Determine the (x, y) coordinate at the center of the cell enclosing the given text.  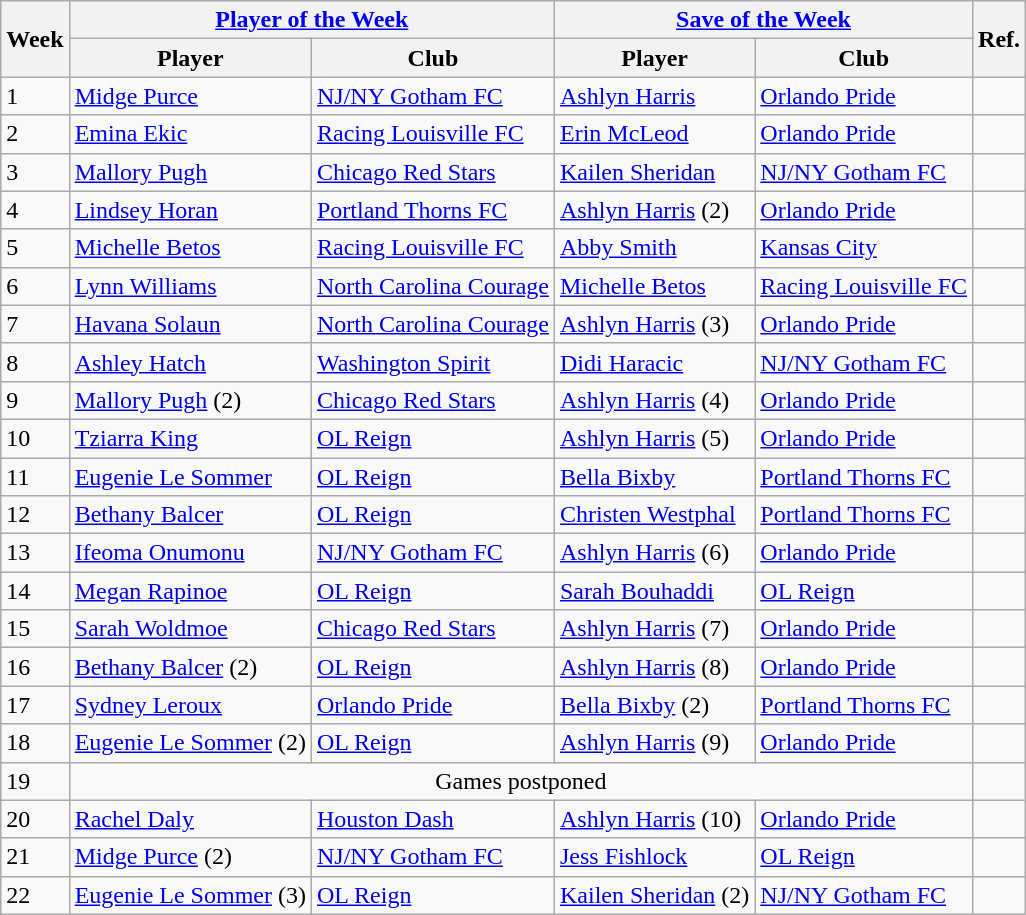
21 (35, 857)
Tziarra King (190, 438)
Games postponed (520, 781)
Player of the Week (312, 20)
14 (35, 591)
Kansas City (864, 248)
Emina Ekic (190, 134)
Ashlyn Harris (654, 96)
Bethany Balcer (190, 515)
Eugenie Le Sommer (190, 477)
Washington Spirit (432, 362)
Bella Bixby (2) (654, 705)
Houston Dash (432, 819)
Ashlyn Harris (4) (654, 400)
Erin McLeod (654, 134)
16 (35, 667)
Ashlyn Harris (2) (654, 210)
22 (35, 895)
Megan Rapinoe (190, 591)
Ref. (1000, 39)
1 (35, 96)
Sarah Bouhaddi (654, 591)
12 (35, 515)
Midge Purce (2) (190, 857)
Ashlyn Harris (10) (654, 819)
Bethany Balcer (2) (190, 667)
Ashley Hatch (190, 362)
Mallory Pugh (2) (190, 400)
Havana Solaun (190, 324)
20 (35, 819)
Week (35, 39)
5 (35, 248)
9 (35, 400)
Ashlyn Harris (6) (654, 553)
6 (35, 286)
Lynn Williams (190, 286)
Abby Smith (654, 248)
18 (35, 743)
4 (35, 210)
17 (35, 705)
Kailen Sheridan (654, 172)
Ashlyn Harris (5) (654, 438)
Ashlyn Harris (9) (654, 743)
Ashlyn Harris (7) (654, 629)
Lindsey Horan (190, 210)
Ashlyn Harris (8) (654, 667)
Sarah Woldmoe (190, 629)
Eugenie Le Sommer (3) (190, 895)
2 (35, 134)
Kailen Sheridan (2) (654, 895)
Didi Haracic (654, 362)
Christen Westphal (654, 515)
13 (35, 553)
Mallory Pugh (190, 172)
Eugenie Le Sommer (2) (190, 743)
15 (35, 629)
Midge Purce (190, 96)
11 (35, 477)
19 (35, 781)
3 (35, 172)
10 (35, 438)
8 (35, 362)
Sydney Leroux (190, 705)
Rachel Daly (190, 819)
Bella Bixby (654, 477)
Jess Fishlock (654, 857)
Ashlyn Harris (3) (654, 324)
Ifeoma Onumonu (190, 553)
7 (35, 324)
Save of the Week (763, 20)
